Find where the given text appears and provide that cell's center as (x, y) coordinate. 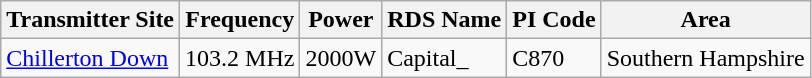
Power (341, 20)
2000W (341, 58)
Area (706, 20)
Southern Hampshire (706, 58)
Transmitter Site (90, 20)
C870 (554, 58)
103.2 MHz (240, 58)
PI Code (554, 20)
Frequency (240, 20)
Chillerton Down (90, 58)
Capital_ (444, 58)
RDS Name (444, 20)
